Find where the given text appears and provide that cell's center as (x, y) coordinate. 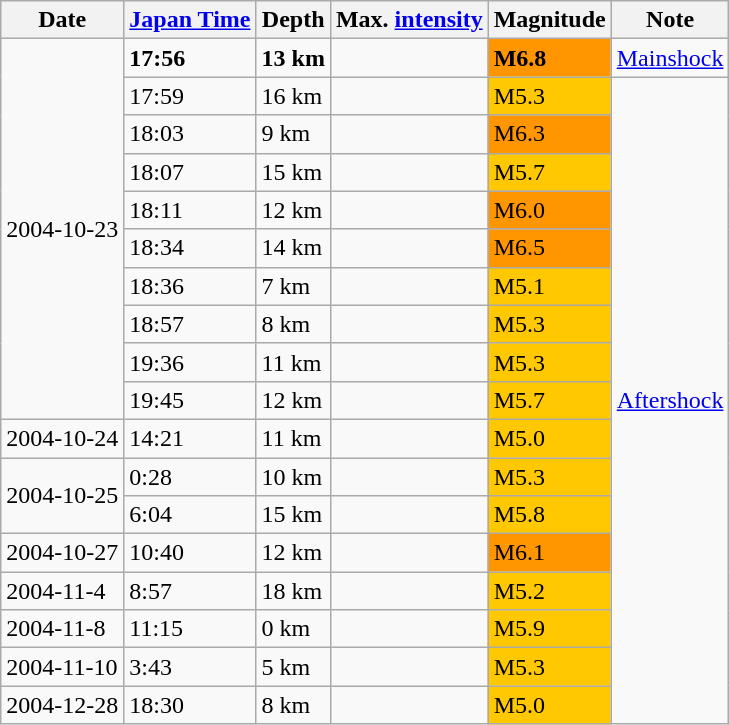
Note (670, 20)
6:04 (190, 515)
14 km (293, 248)
M6.8 (550, 58)
M6.5 (550, 248)
M5.9 (550, 629)
Max. intensity (409, 20)
2004-11-4 (62, 591)
M6.3 (550, 134)
18:36 (190, 286)
2004-11-10 (62, 667)
7 km (293, 286)
16 km (293, 96)
18:57 (190, 324)
9 km (293, 134)
2004-10-27 (62, 553)
19:36 (190, 362)
19:45 (190, 400)
2004-10-23 (62, 230)
3:43 (190, 667)
2004-12-28 (62, 705)
0 km (293, 629)
Depth (293, 20)
10 km (293, 477)
18:30 (190, 705)
2004-10-25 (62, 496)
18 km (293, 591)
18:07 (190, 172)
0:28 (190, 477)
17:59 (190, 96)
M5.8 (550, 515)
18:03 (190, 134)
M6.1 (550, 553)
5 km (293, 667)
Mainshock (670, 58)
14:21 (190, 438)
Magnitude (550, 20)
10:40 (190, 553)
2004-11-8 (62, 629)
M5.2 (550, 591)
Japan Time (190, 20)
Aftershock (670, 400)
2004-10-24 (62, 438)
13 km (293, 58)
17:56 (190, 58)
M6.0 (550, 210)
18:11 (190, 210)
18:34 (190, 248)
Date (62, 20)
8:57 (190, 591)
M5.1 (550, 286)
11:15 (190, 629)
